Determine the [x, y] coordinate at the center of the cell enclosing the given text.  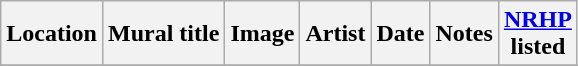
Mural title [163, 34]
Location [52, 34]
Artist [336, 34]
Notes [464, 34]
Date [400, 34]
Image [262, 34]
NRHPlisted [538, 34]
